Identify which cell holds the provided text, then report its [x, y] central coordinate. 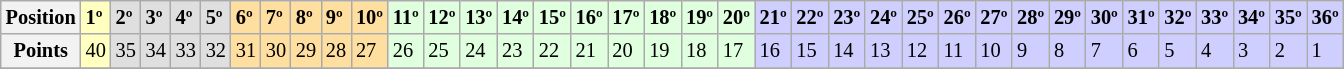
28 [336, 51]
3 [1252, 51]
17º [626, 17]
18 [700, 51]
32º [1178, 17]
22º [810, 17]
13 [884, 51]
17 [736, 51]
20 [626, 51]
21º [774, 17]
7 [1104, 51]
14º [516, 17]
34º [1252, 17]
Points [41, 51]
9º [336, 17]
12 [920, 51]
33 [186, 51]
19º [700, 17]
11º [406, 17]
27 [370, 51]
31 [246, 51]
19 [662, 51]
8º [306, 17]
5 [1178, 51]
18º [662, 17]
23 [516, 51]
1 [1326, 51]
35 [126, 51]
30º [1104, 17]
24º [884, 17]
14 [846, 51]
32 [216, 51]
10 [994, 51]
4 [1214, 51]
6º [246, 17]
35º [1288, 17]
16 [774, 51]
Position [41, 17]
33º [1214, 17]
26º [958, 17]
34 [156, 51]
8 [1068, 51]
29 [306, 51]
21 [590, 51]
23º [846, 17]
36º [1326, 17]
16º [590, 17]
31º [1142, 17]
11 [958, 51]
6 [1142, 51]
27º [994, 17]
40 [96, 51]
26 [406, 51]
3º [156, 17]
4º [186, 17]
15º [552, 17]
30 [276, 51]
25 [442, 51]
24 [478, 51]
28º [1030, 17]
15 [810, 51]
2º [126, 17]
29º [1068, 17]
2 [1288, 51]
25º [920, 17]
20º [736, 17]
13º [478, 17]
10º [370, 17]
9 [1030, 51]
1º [96, 17]
12º [442, 17]
7º [276, 17]
5º [216, 17]
22 [552, 51]
